Capture the cell that displays the provided text and extract its (X, Y) central coordinate. 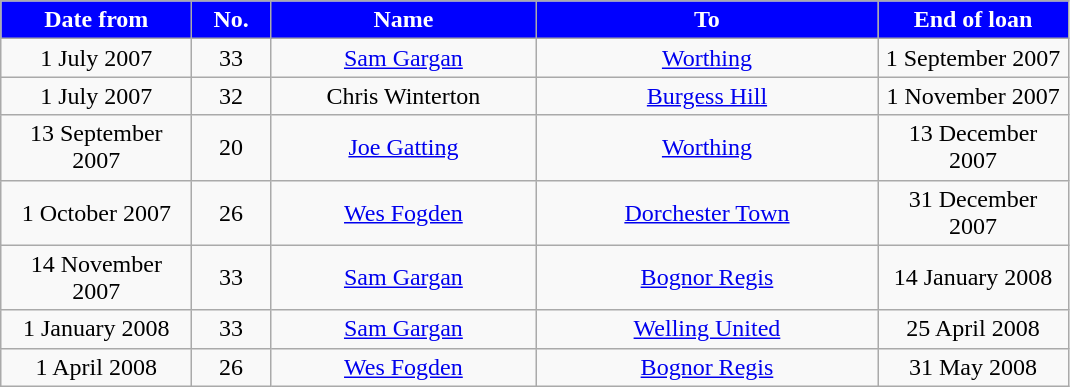
To (706, 20)
Dorchester Town (706, 212)
1 October 2007 (96, 212)
14 January 2008 (974, 278)
20 (232, 148)
Joe Gatting (403, 148)
14 November 2007 (96, 278)
32 (232, 96)
13 December 2007 (974, 148)
1 September 2007 (974, 58)
Chris Winterton (403, 96)
1 April 2008 (96, 367)
1 November 2007 (974, 96)
Date from (96, 20)
31 December 2007 (974, 212)
13 September 2007 (96, 148)
No. (232, 20)
1 January 2008 (96, 329)
Burgess Hill (706, 96)
31 May 2008 (974, 367)
Welling United (706, 329)
End of loan (974, 20)
Name (403, 20)
25 April 2008 (974, 329)
